Pinpoint the cell where the given text exists, returning its [x, y] midpoint coordinate. 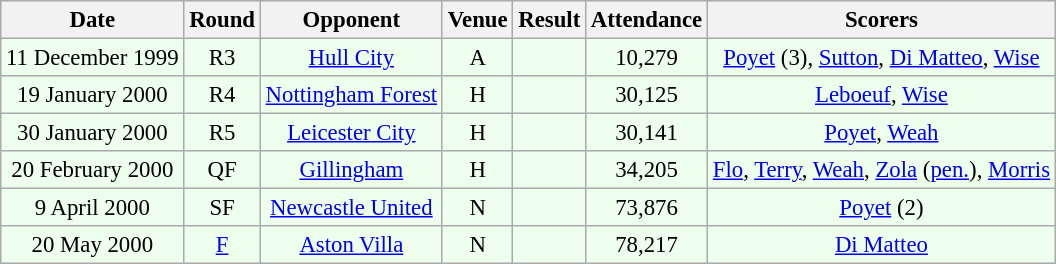
Di Matteo [881, 245]
30,125 [647, 95]
Attendance [647, 20]
R3 [222, 58]
30 January 2000 [92, 133]
20 May 2000 [92, 245]
Gillingham [351, 170]
11 December 1999 [92, 58]
R4 [222, 95]
73,876 [647, 208]
Result [550, 20]
A [478, 58]
Flo, Terry, Weah, Zola (pen.), Morris [881, 170]
Hull City [351, 58]
QF [222, 170]
20 February 2000 [92, 170]
Venue [478, 20]
F [222, 245]
30,141 [647, 133]
Scorers [881, 20]
Poyet, Weah [881, 133]
Leicester City [351, 133]
19 January 2000 [92, 95]
Round [222, 20]
Opponent [351, 20]
10,279 [647, 58]
Aston Villa [351, 245]
Date [92, 20]
34,205 [647, 170]
Poyet (2) [881, 208]
Newcastle United [351, 208]
78,217 [647, 245]
Nottingham Forest [351, 95]
SF [222, 208]
9 April 2000 [92, 208]
Poyet (3), Sutton, Di Matteo, Wise [881, 58]
Leboeuf, Wise [881, 95]
R5 [222, 133]
